Capture the cell that displays the provided text and extract its (x, y) central coordinate. 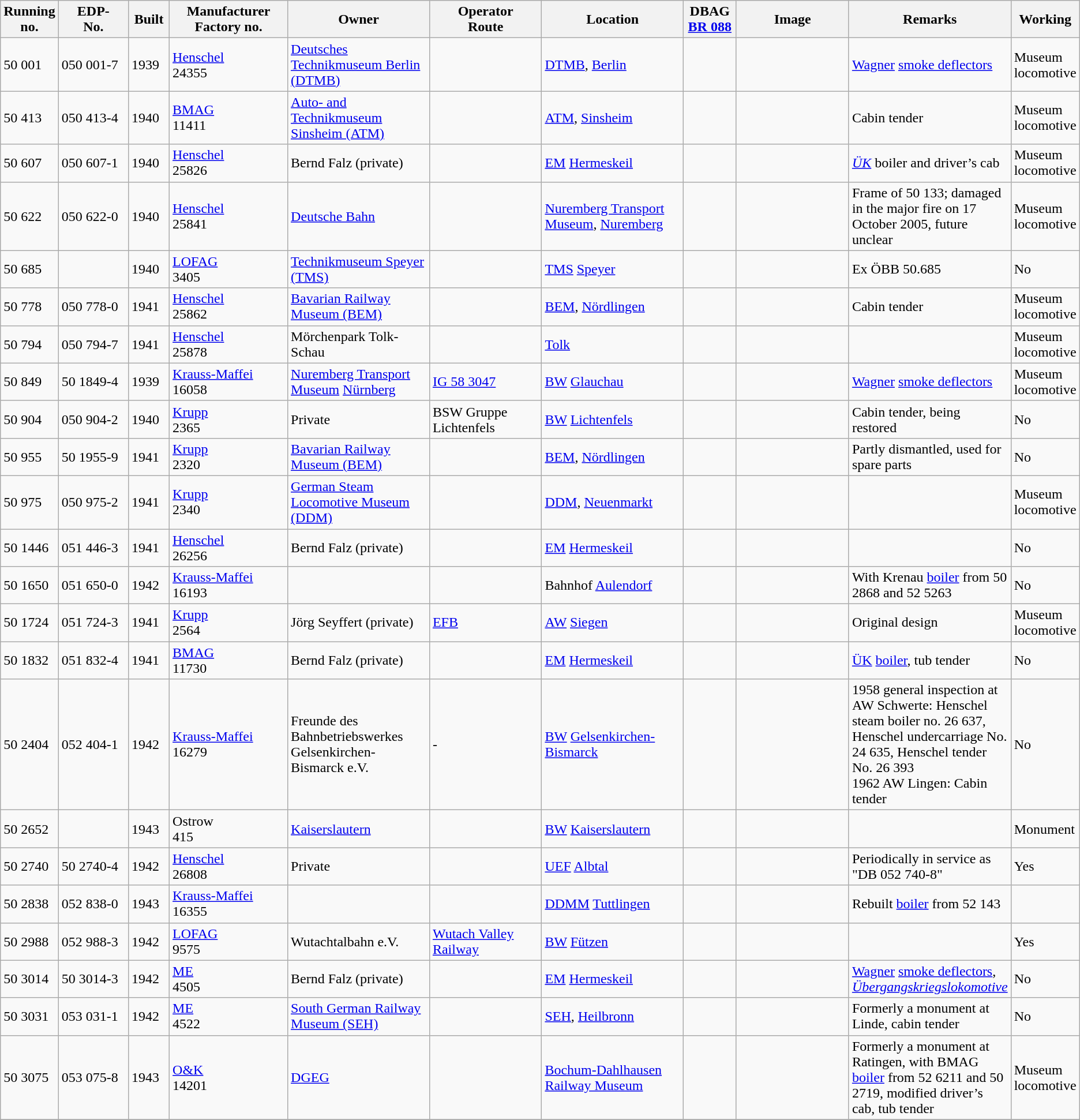
50 778 (29, 307)
SEH, Heilbronn (613, 1017)
BMAG11411 (228, 118)
Location (613, 20)
50 2652 (29, 829)
50 1849-4 (93, 382)
Nuremberg Transport Museum, Nuremberg (613, 216)
ATM, Sinsheim (613, 118)
Henschel25826 (228, 163)
Freunde des Bahnbetriebswerkes Gelsenkirchen-Bismarck e.V. (359, 744)
- (485, 744)
Monument (1045, 829)
Henschel26808 (228, 867)
ÜK boiler and driver’s cab (930, 163)
BMAG11730 (228, 660)
Henschel25862 (228, 307)
DBAGBR 088 (710, 20)
Krupp2340 (228, 502)
Henschel25841 (228, 216)
50 904 (29, 419)
Henschel25878 (228, 344)
Wagner smoke deflectors, Übergangskriegslokomotive (930, 979)
Bochum-Dahlhausen Railway Museum (613, 1077)
Tolk (613, 344)
Technikmuseum Speyer (TMS) (359, 269)
Ostrow415 (228, 829)
Krauss-Maffei16355 (228, 904)
Henschel24355 (228, 65)
50 2988 (29, 942)
Deutsches Technikmuseum Berlin (DTMB) (359, 65)
50 1832 (29, 660)
50 3014-3 (93, 979)
BW Glauchau (613, 382)
DDM, Neuenmarkt (613, 502)
Working (1045, 20)
BW Gelsenkirchen-Bismarck (613, 744)
051 724-3 (93, 623)
050 975-2 (93, 502)
50 2838 (29, 904)
Owner (359, 20)
AW Siegen (613, 623)
051 832-4 (93, 660)
DDMM Tuttlingen (613, 904)
50 955 (29, 457)
EFB (485, 623)
50 622 (29, 216)
ME4522 (228, 1017)
50 975 (29, 502)
050 413-4 (93, 118)
50 1724 (29, 623)
Bahnhof Aulendorf (613, 585)
50 2740-4 (93, 867)
ManufacturerFactory no. (228, 20)
Krupp2564 (228, 623)
Wutach Valley Railway (485, 942)
Krupp2320 (228, 457)
EDP-No. (93, 20)
053 031-1 (93, 1017)
Mörchenpark Tolk-Schau (359, 344)
050 778-0 (93, 307)
Krauss-Maffei16279 (228, 744)
Remarks (930, 20)
50 794 (29, 344)
Nuremberg Transport Museum Nürnberg (359, 382)
DTMB, Berlin (613, 65)
Runningno. (29, 20)
50 2404 (29, 744)
052 988-3 (93, 942)
050 904-2 (93, 419)
BW Lichtenfels (613, 419)
Frame of 50 133; damaged in the major fire on 17 October 2005, future unclear (930, 216)
50 3014 (29, 979)
052 404-1 (93, 744)
IG 58 3047 (485, 382)
50 3031 (29, 1017)
With Krenau boiler from 50 2868 and 52 5263 (930, 585)
TMS Speyer (613, 269)
50 3075 (29, 1077)
Formerly a monument at Linde, cabin tender (930, 1017)
50 413 (29, 118)
ME4505 (228, 979)
Cabin tender, being restored (930, 419)
LOFAG9575 (228, 942)
50 001 (29, 65)
BW Fützen (613, 942)
50 1955-9 (93, 457)
Periodically in service as "DB 052 740-8" (930, 867)
Deutsche Bahn (359, 216)
BW Kaiserslautern (613, 829)
Original design (930, 623)
053 075-8 (93, 1077)
051 650-0 (93, 585)
50 2740 (29, 867)
German Steam Locomotive Museum (DDM) (359, 502)
Built (149, 20)
50 1650 (29, 585)
BSW Gruppe Lichtenfels (485, 419)
Jörg Seyffert (private) (359, 623)
UEF Albtal (613, 867)
050 622-0 (93, 216)
50 1446 (29, 547)
50 685 (29, 269)
South German Railway Museum (SEH) (359, 1017)
O&K14201 (228, 1077)
DGEG (359, 1077)
Auto- and Technikmuseum Sinsheim (ATM) (359, 118)
052 838-0 (93, 904)
Krauss-Maffei16193 (228, 585)
50 849 (29, 382)
Krupp2365 (228, 419)
Image (793, 20)
051 446-3 (93, 547)
Krauss-Maffei16058 (228, 382)
Formerly a monument at Ratingen, with BMAG boiler from 52 6211 and 50 2719, modified driver’s cab, tub tender (930, 1077)
OperatorRoute (485, 20)
050 607-1 (93, 163)
LOFAG3405 (228, 269)
Kaiserslautern (359, 829)
ÜK boiler, tub tender (930, 660)
Partly dismantled, used for spare parts (930, 457)
050 001-7 (93, 65)
Wutachtalbahn e.V. (359, 942)
050 794-7 (93, 344)
Ex ÖBB 50.685 (930, 269)
Rebuilt boiler from 52 143 (930, 904)
50 607 (29, 163)
Henschel26256 (228, 547)
